Search for the cell housing the specified text and yield its [x, y] center coordinate. 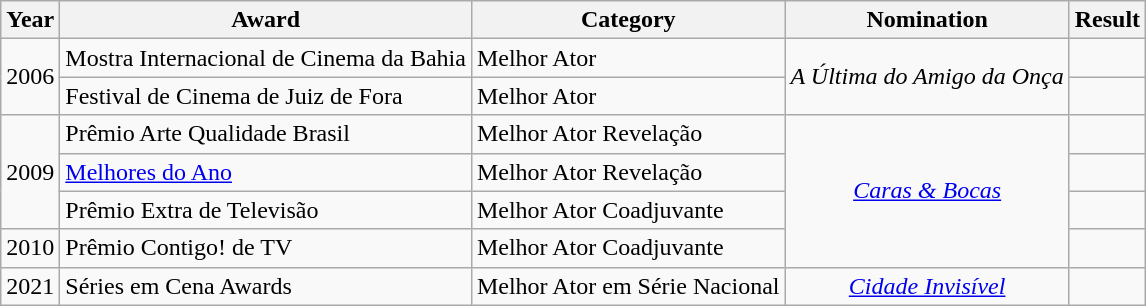
Nomination [927, 20]
Melhor Ator em Série Nacional [628, 286]
Year [30, 20]
2009 [30, 172]
Prêmio Extra de Televisão [266, 210]
2010 [30, 248]
Award [266, 20]
Prêmio Arte Qualidade Brasil [266, 134]
2006 [30, 77]
Prêmio Contigo! de TV [266, 248]
Mostra Internacional de Cinema da Bahia [266, 58]
2021 [30, 286]
Result [1107, 20]
Festival de Cinema de Juiz de Fora [266, 96]
Caras & Bocas [927, 191]
Melhores do Ano [266, 172]
A Última do Amigo da Onça [927, 77]
Cidade Invisível [927, 286]
Category [628, 20]
Séries em Cena Awards [266, 286]
